From the cell containing the given text, extract its center point as [X, Y] coordinate. 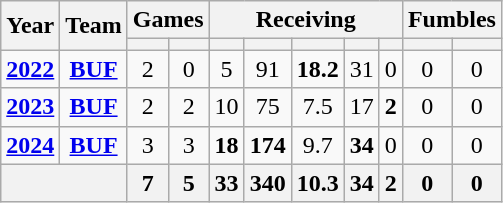
91 [268, 69]
9.7 [318, 145]
Year [30, 26]
10.3 [318, 183]
7.5 [318, 107]
18.2 [318, 69]
174 [268, 145]
10 [226, 107]
2022 [30, 69]
Team [94, 26]
18 [226, 145]
2023 [30, 107]
340 [268, 183]
Fumbles [452, 20]
17 [362, 107]
75 [268, 107]
31 [362, 69]
33 [226, 183]
7 [148, 183]
2024 [30, 145]
Receiving [306, 20]
Games [168, 20]
